Return [x, y] of the center of cell containing provided text 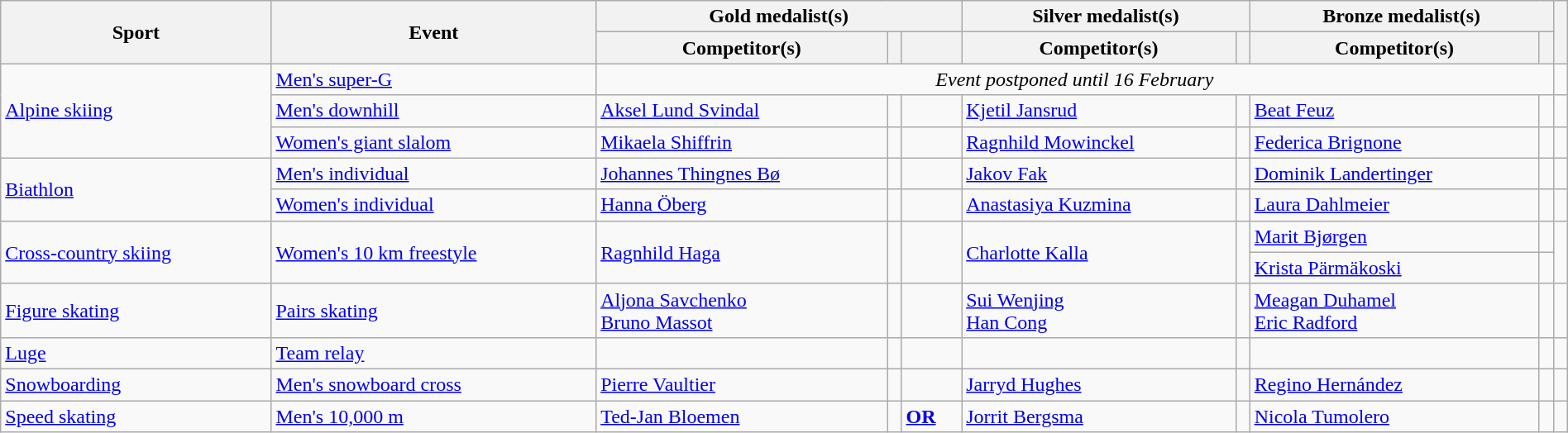
Men's super-G [433, 79]
Pierre Vaultier [742, 384]
Team relay [433, 353]
Event postponed until 16 February [1075, 79]
Kjetil Jansrud [1098, 111]
Alpine skiing [136, 111]
Snowboarding [136, 384]
Bronze medalist(s) [1401, 17]
Anastasiya Kuzmina [1098, 205]
Men's individual [433, 174]
Dominik Landertinger [1394, 174]
Cross-country skiing [136, 252]
Sui WenjingHan Cong [1098, 311]
Sport [136, 32]
Beat Feuz [1394, 111]
Figure skating [136, 311]
Aljona SavchenkoBruno Massot [742, 311]
Ragnhild Mowinckel [1098, 142]
Meagan DuhamelEric Radford [1394, 311]
Gold medalist(s) [779, 17]
Men's snowboard cross [433, 384]
Mikaela Shiffrin [742, 142]
Hanna Öberg [742, 205]
Women's individual [433, 205]
Laura Dahlmeier [1394, 205]
Event [433, 32]
Jorrit Bergsma [1098, 416]
OR [931, 416]
Men's 10,000 m [433, 416]
Ragnhild Haga [742, 252]
Nicola Tumolero [1394, 416]
Women's giant slalom [433, 142]
Charlotte Kalla [1098, 252]
Johannes Thingnes Bø [742, 174]
Men's downhill [433, 111]
Biathlon [136, 189]
Aksel Lund Svindal [742, 111]
Speed skating [136, 416]
Jakov Fak [1098, 174]
Jarryd Hughes [1098, 384]
Silver medalist(s) [1106, 17]
Pairs skating [433, 311]
Women's 10 km freestyle [433, 252]
Federica Brignone [1394, 142]
Luge [136, 353]
Marit Bjørgen [1394, 236]
Krista Pärmäkoski [1394, 268]
Regino Hernández [1394, 384]
Ted-Jan Bloemen [742, 416]
